Search for the cell housing the specified text and yield its (x, y) center coordinate. 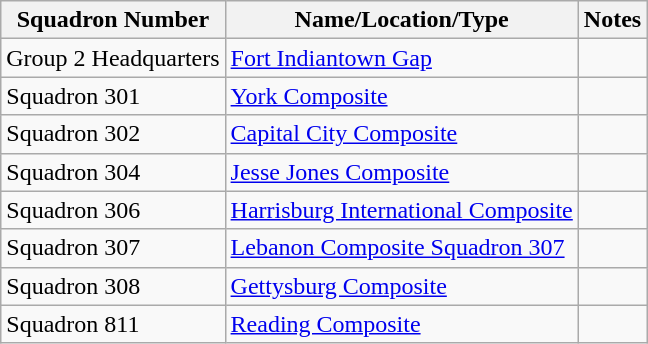
Group 2 Headquarters (113, 58)
Squadron 302 (113, 134)
Squadron 308 (113, 286)
Squadron 307 (113, 248)
York Composite (402, 96)
Lebanon Composite Squadron 307 (402, 248)
Harrisburg International Composite (402, 210)
Squadron 301 (113, 96)
Jesse Jones Composite (402, 172)
Gettysburg Composite (402, 286)
Squadron Number (113, 20)
Squadron 304 (113, 172)
Notes (612, 20)
Fort Indiantown Gap (402, 58)
Capital City Composite (402, 134)
Reading Composite (402, 324)
Name/Location/Type (402, 20)
Squadron 306 (113, 210)
Squadron 811 (113, 324)
